Detect which cell encompasses the target text, then output its [X, Y] center coordinate. 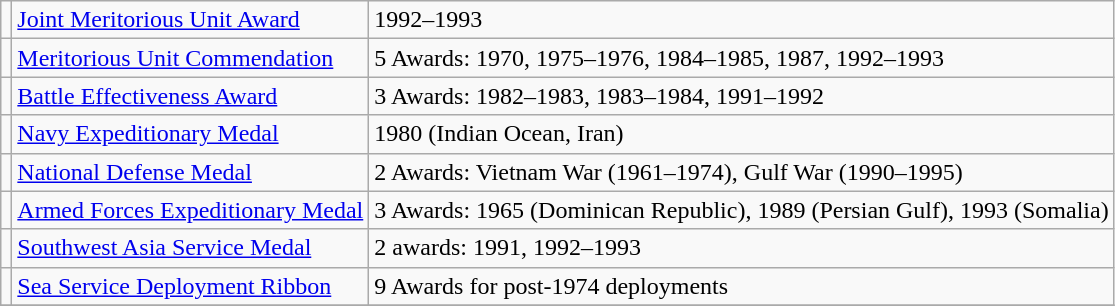
3 Awards: 1982–1983, 1983–1984, 1991–1992 [742, 96]
2 awards: 1991, 1992–1993 [742, 248]
2 Awards: Vietnam War (1961–1974), Gulf War (1990–1995) [742, 172]
9 Awards for post-1974 deployments [742, 286]
Southwest Asia Service Medal [190, 248]
1992–1993 [742, 20]
Sea Service Deployment Ribbon [190, 286]
1980 (Indian Ocean, Iran) [742, 134]
Battle Effectiveness Award [190, 96]
3 Awards: 1965 (Dominican Republic), 1989 (Persian Gulf), 1993 (Somalia) [742, 210]
5 Awards: 1970, 1975–1976, 1984–1985, 1987, 1992–1993 [742, 58]
Meritorious Unit Commendation [190, 58]
Armed Forces Expeditionary Medal [190, 210]
National Defense Medal [190, 172]
Navy Expeditionary Medal [190, 134]
Joint Meritorious Unit Award [190, 20]
